Detect which cell encompasses the target text, then output its [X, Y] center coordinate. 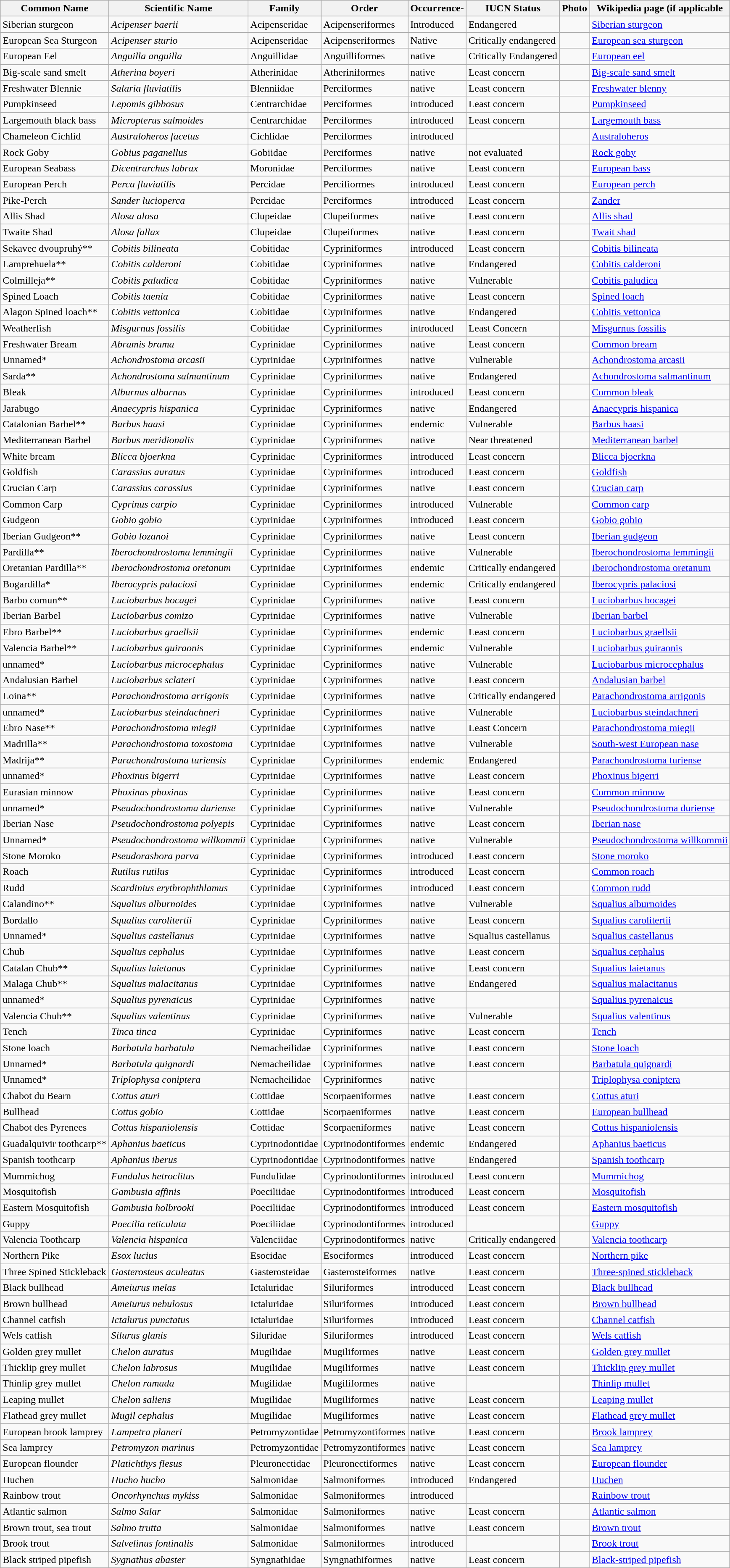
Chelon saliens [178, 1400]
Phoxinus phoxinus [178, 792]
Twait shad [660, 232]
Luciobarbus sclateri [178, 680]
Atherinidae [285, 72]
Wikipedia page (if applicable [660, 8]
not evaluated [513, 152]
Gobius paganellus [178, 152]
Micropterus salmoides [178, 120]
Freshwater Bream [55, 344]
Roach [55, 872]
European bullhead [660, 1112]
Barbus meridionalis [178, 440]
Atheriniformes [365, 72]
Gambusia affinis [178, 1192]
Esocidae [285, 1256]
Pike-Perch [55, 200]
Fundulus hetroclitus [178, 1176]
European Eel [55, 56]
South-west European nase [660, 744]
Guadalquivir toothcarp** [55, 1144]
Gobiidae [285, 152]
Barbo comun** [55, 600]
European Sea Sturgeon [55, 40]
Gasterosteiformes [365, 1272]
Australoheros [660, 136]
Oretanian Pardilla** [55, 568]
Iberian Barbel [55, 616]
Bleak [55, 392]
European brook lamprey [55, 1431]
Lamprehuela** [55, 264]
Stone moroko [660, 856]
Pseudochondrostoma polyepis [178, 824]
Scardinius erythrophthlamus [178, 888]
Eastern mosquitofish [660, 1208]
Gudgeon [55, 520]
Common minnow [660, 792]
European Perch [55, 184]
Bogardilla* [55, 584]
Madrija** [55, 760]
European eel [660, 56]
Bullhead [55, 1112]
Cobitis taenia [178, 296]
Valencia Chub** [55, 1016]
Scientific Name [178, 8]
Sekavec dvoupruhý** [55, 248]
Order [365, 8]
Common bream [660, 344]
Chelon auratus [178, 1352]
Calandino** [55, 904]
Three Spined Stickleback [55, 1272]
Fundulidae [285, 1176]
Valencia Barbel** [55, 648]
Northern pike [660, 1256]
Brook lamprey [660, 1431]
Anguillidae [285, 56]
Platichthys flesus [178, 1463]
Chelon labrosus [178, 1368]
Atherina boyeri [178, 72]
Bordallo [55, 920]
Thinlip mullet [660, 1384]
Syngnathiformes [365, 1560]
Petromyzon marinus [178, 1447]
Carassius carassius [178, 488]
Anguilla anguilla [178, 56]
IUCN Status [513, 8]
Iberian barbel [660, 616]
Critically Endangered [513, 56]
Alagon Spined loach** [55, 312]
Jarabugo [55, 408]
Blenniidae [285, 88]
Gasterosteidae [285, 1272]
Allis Shad [55, 216]
Mediterranean barbel [660, 440]
Madrilla** [55, 744]
Spined loach [660, 296]
Ebro Nase** [55, 728]
Cyprinus carpio [178, 504]
Siluridae [285, 1336]
Pseudorasbora parva [178, 856]
Salaria fluviatilis [178, 88]
Rock goby [660, 152]
Lepomis gibbosus [178, 104]
Pleuronectidae [285, 1463]
Freshwater blenny [660, 88]
Common bleak [660, 392]
Near threatened [513, 440]
Abramis brama [178, 344]
Eastern Mosquitofish [55, 1208]
Luciobarbus comizo [178, 616]
Salmo trutta [178, 1528]
Zander [660, 200]
Rudd [55, 888]
Tinca tinca [178, 1032]
Crucian carp [660, 488]
Ictalurus punctatus [178, 1320]
Sander lucioperca [178, 200]
Gambusia holbrooki [178, 1208]
Gasterosteus aculeatus [178, 1272]
Syngnathidae [285, 1560]
White bream [55, 456]
Ebro Barbel** [55, 632]
Alosa alosa [178, 216]
Pleuronectiformes [365, 1463]
Mediterranean Barbel [55, 440]
Salmo Salar [178, 1512]
Poecilia reticulata [178, 1224]
Dicentrarchus labrax [178, 168]
Iberian Gudgeon** [55, 536]
Acipenser sturio [178, 40]
Brown trout [660, 1528]
Carassius auratus [178, 472]
Parachondrostoma toxostoma [178, 744]
Silurus glanis [178, 1336]
Black striped pipefish [55, 1560]
Alosa fallax [178, 232]
Common rudd [660, 888]
Aphanius iberus [178, 1160]
Sygnathus abaster [178, 1560]
Allis shad [660, 216]
Rock Goby [55, 152]
Malaga Chub** [55, 984]
Valencia Toothcarp [55, 1240]
Chelon ramada [178, 1384]
European perch [660, 184]
Oncorhynchus mykiss [178, 1496]
Common Carp [55, 504]
Thinlip grey mullet [55, 1384]
Chub [55, 952]
Iberian Nase [55, 824]
Loina** [55, 696]
Colmilleja** [55, 280]
Northern Pike [55, 1256]
European sea sturgeon [660, 40]
Mugil cephalus [178, 1415]
Salvelinus fontinalis [178, 1544]
Ameiurus melas [178, 1288]
Family [285, 8]
Largemouth black bass [55, 120]
Photo [575, 8]
Three-spined stickleback [660, 1272]
Ameiurus nebulosus [178, 1304]
Introduced [437, 24]
Weatherfish [55, 328]
Common carp [660, 504]
Alburnus alburnus [178, 392]
Parachondrostoma turiense [660, 760]
Moronidae [285, 168]
European bass [660, 168]
Eurasian minnow [55, 792]
Australoheros facetus [178, 136]
Cottus gobio [178, 1112]
Catalonian Barbel** [55, 424]
Common Name [55, 8]
Brown trout, sea trout [55, 1528]
Occurrence- [437, 8]
Perca fluviatilis [178, 184]
Chabot des Pyrenees [55, 1128]
Common roach [660, 872]
Largemouth bass [660, 120]
Iberian gudgeon [660, 536]
Hucho hucho [178, 1479]
Spined Loach [55, 296]
Valencia toothcarp [660, 1240]
Crucian Carp [55, 488]
Catalan Chub** [55, 968]
Stone Moroko [55, 856]
Native [437, 40]
Esociformes [365, 1256]
Esox lucius [178, 1256]
Parachondrostoma turiensis [178, 760]
Freshwater Blennie [55, 88]
Rutilus rutilus [178, 872]
Andalusian Barbel [55, 680]
Cichlidae [285, 136]
Pardilla** [55, 552]
Iberian nase [660, 824]
Percifiormes [365, 184]
Gobio lozanoi [178, 536]
Valenciidae [285, 1240]
Anguilliformes [365, 56]
Acipenser baerii [178, 24]
Lampetra planeri [178, 1431]
Chabot du Bearn [55, 1096]
Twaite Shad [55, 232]
Valencia hispanica [178, 1240]
Barbatula barbatula [178, 1048]
Chameleon Cichlid [55, 136]
European Seabass [55, 168]
Andalusian barbel [660, 680]
Sarda** [55, 376]
Black-striped pipefish [660, 1560]
